Find where the given text appears and provide that cell's center as [x, y] coordinate. 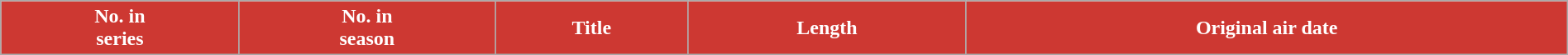
No. inseason [367, 28]
Original air date [1267, 28]
Title [592, 28]
Length [827, 28]
No. inseries [120, 28]
